Capture the cell that displays the provided text and extract its (X, Y) central coordinate. 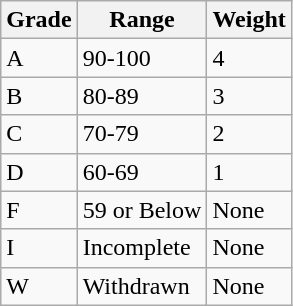
3 (249, 96)
A (39, 58)
B (39, 96)
F (39, 210)
70-79 (142, 134)
C (39, 134)
Grade (39, 20)
Incomplete (142, 248)
Weight (249, 20)
59 or Below (142, 210)
D (39, 172)
1 (249, 172)
2 (249, 134)
90-100 (142, 58)
Withdrawn (142, 286)
60-69 (142, 172)
W (39, 286)
4 (249, 58)
80-89 (142, 96)
I (39, 248)
Range (142, 20)
